Capture the cell that displays the provided text and extract its [x, y] central coordinate. 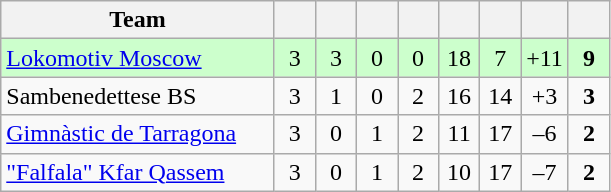
Sambenedettese BS [138, 96]
7 [500, 58]
9 [588, 58]
11 [460, 134]
14 [500, 96]
Team [138, 20]
10 [460, 172]
"Falfala" Kfar Qassem [138, 172]
16 [460, 96]
–7 [545, 172]
Lokomotiv Moscow [138, 58]
+3 [545, 96]
+11 [545, 58]
–6 [545, 134]
18 [460, 58]
Gimnàstic de Tarragona [138, 134]
